Identify which cell holds the provided text, then report its (X, Y) central coordinate. 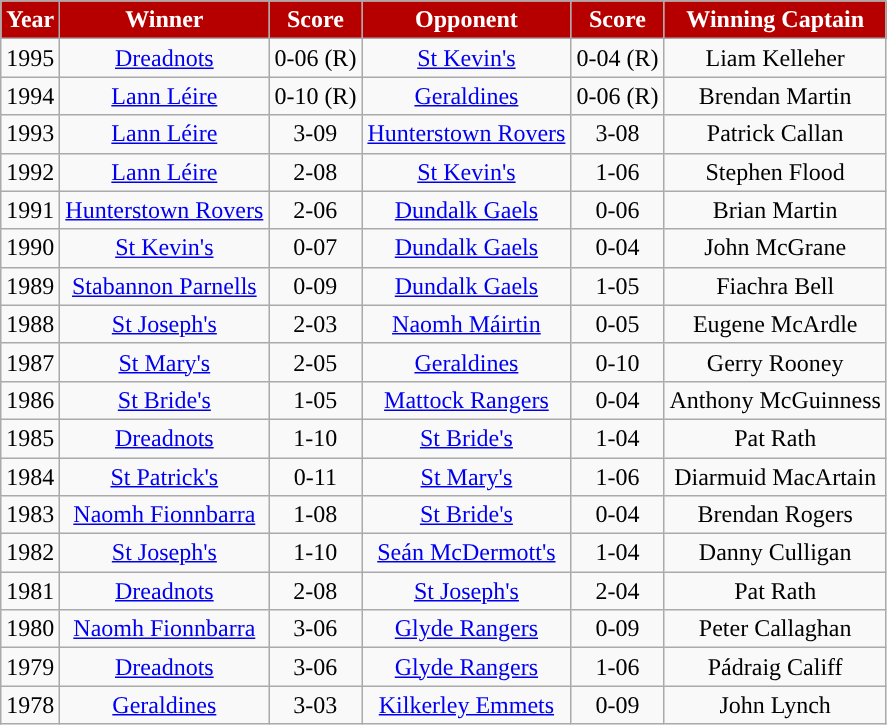
1978 (30, 705)
St Patrick's (164, 477)
Winning Captain (775, 20)
Patrick Callan (775, 134)
0-05 (618, 324)
1982 (30, 553)
Fiachra Bell (775, 286)
1985 (30, 438)
0-04 (R) (618, 58)
2-05 (316, 362)
Brendan Rogers (775, 515)
1987 (30, 362)
Peter Callaghan (775, 629)
Liam Kelleher (775, 58)
0-10 (618, 362)
0-10 (R) (316, 96)
Brian Martin (775, 210)
1988 (30, 324)
Opponent (466, 20)
1984 (30, 477)
Diarmuid MacArtain (775, 477)
Stephen Flood (775, 172)
Naomh Máirtin (466, 324)
1-08 (316, 515)
1981 (30, 591)
2-06 (316, 210)
0-07 (316, 248)
1993 (30, 134)
1979 (30, 667)
Seán McDermott's (466, 553)
1980 (30, 629)
John Lynch (775, 705)
Kilkerley Emmets (466, 705)
1989 (30, 286)
2-03 (316, 324)
Stabannon Parnells (164, 286)
1990 (30, 248)
3-03 (316, 705)
2-04 (618, 591)
John McGrane (775, 248)
1995 (30, 58)
Anthony McGuinness (775, 400)
1994 (30, 96)
1986 (30, 400)
Mattock Rangers (466, 400)
3-08 (618, 134)
Danny Culligan (775, 553)
Brendan Martin (775, 96)
1983 (30, 515)
1991 (30, 210)
Year (30, 20)
Pádraig Califf (775, 667)
1992 (30, 172)
3-09 (316, 134)
0-06 (618, 210)
Gerry Rooney (775, 362)
Winner (164, 20)
0-11 (316, 477)
Eugene McArdle (775, 324)
